Find where the given text appears and provide that cell's center as (X, Y) coordinate. 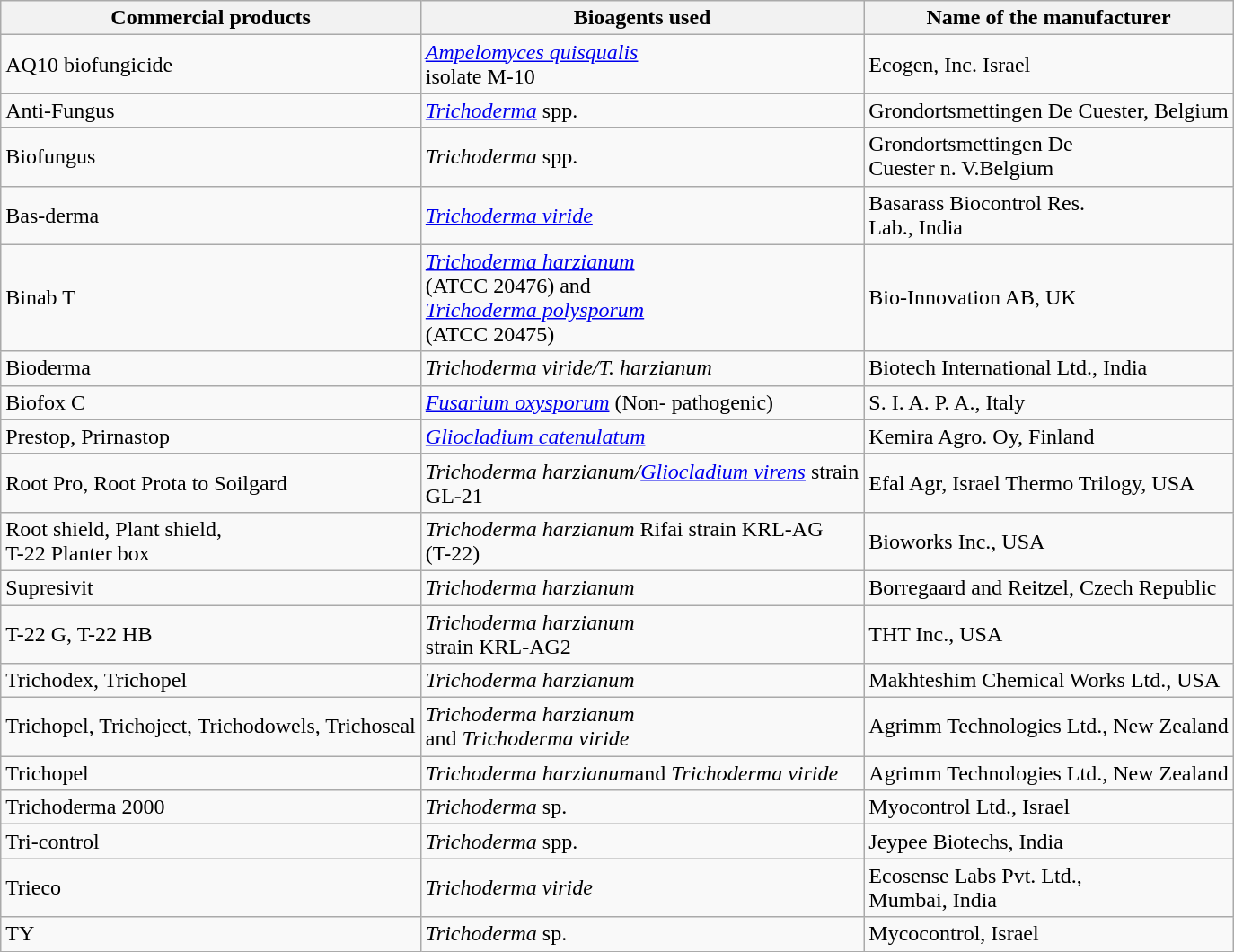
Bioworks Inc., USA (1049, 541)
Bio-Innovation AB, UK (1049, 298)
Mycocontrol, Israel (1049, 934)
Ampelomyces quisqualisisolate M-10 (642, 65)
Borregaard and Reitzel, Czech Republic (1049, 587)
Trichoderma harzianum(ATCC 20476) andTrichoderma polysporum(ATCC 20475) (642, 298)
Trichoderma harzianum Rifai strain KRL-AG(T-22) (642, 541)
Bas-derma (211, 216)
Trichopel (211, 773)
Makhteshim Chemical Works Ltd., USA (1049, 681)
Trichoderma viride/T. harzianum (642, 368)
Fusarium oxysporum (Non- pathogenic) (642, 402)
Ecogen, Inc. Israel (1049, 65)
T-22 G, T-22 HB (211, 634)
Trichoderma 2000 (211, 807)
Kemira Agro. Oy, Finland (1049, 436)
Grondortsmettingen De Cuester, Belgium (1049, 110)
Ecosense Labs Pvt. Ltd.,Mumbai, India (1049, 887)
Trichopel, Trichoject, Trichodowels, Trichoseal (211, 727)
Prestop, Prirnastop (211, 436)
Biofox C (211, 402)
Efal Agr, Israel Thermo Trilogy, USA (1049, 483)
Tri-control (211, 842)
TY (211, 934)
Name of the manufacturer (1049, 18)
Bioderma (211, 368)
Anti-Fungus (211, 110)
Trichoderma harzianum/Gliocladium virens strainGL-21 (642, 483)
Gliocladium catenulatum (642, 436)
Bioagents used (642, 18)
Basarass Biocontrol Res.Lab., India (1049, 216)
Root Pro, Root Prota to Soilgard (211, 483)
Root shield, Plant shield,T-22 Planter box (211, 541)
S. I. A. P. A., Italy (1049, 402)
THT Inc., USA (1049, 634)
Trichodex, Trichopel (211, 681)
Biotech International Ltd., India (1049, 368)
Supresivit (211, 587)
Binab T (211, 298)
Trieco (211, 887)
Commercial products (211, 18)
Grondortsmettingen DeCuester n. V.Belgium (1049, 156)
Biofungus (211, 156)
Jeypee Biotechs, India (1049, 842)
Myocontrol Ltd., Israel (1049, 807)
Trichoderma harzianumstrain KRL-AG2 (642, 634)
AQ10 biofungicide (211, 65)
